Find where the given text appears and provide that cell's center as [X, Y] coordinate. 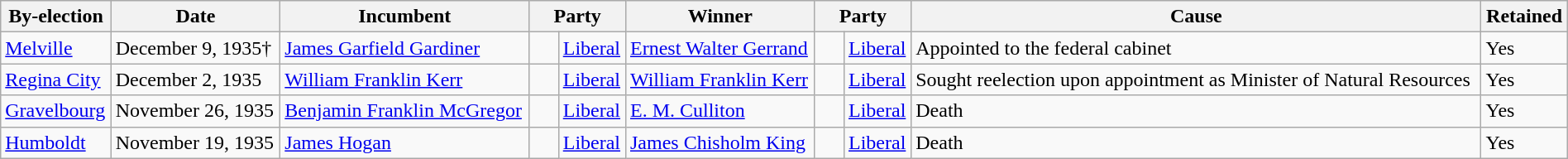
Date [195, 17]
November 19, 1935 [195, 142]
E. M. Culliton [719, 111]
December 9, 1935† [195, 48]
Sought reelection upon appointment as Minister of Natural Resources [1196, 79]
Appointed to the federal cabinet [1196, 48]
Retained [1524, 17]
Winner [719, 17]
James Hogan [405, 142]
Regina City [56, 79]
Cause [1196, 17]
Gravelbourg [56, 111]
James Garfield Gardiner [405, 48]
Humboldt [56, 142]
By-election [56, 17]
Melville [56, 48]
James Chisholm King [719, 142]
December 2, 1935 [195, 79]
Benjamin Franklin McGregor [405, 111]
Incumbent [405, 17]
Ernest Walter Gerrand [719, 48]
November 26, 1935 [195, 111]
